Find where the given text appears and provide that cell's center as (x, y) coordinate. 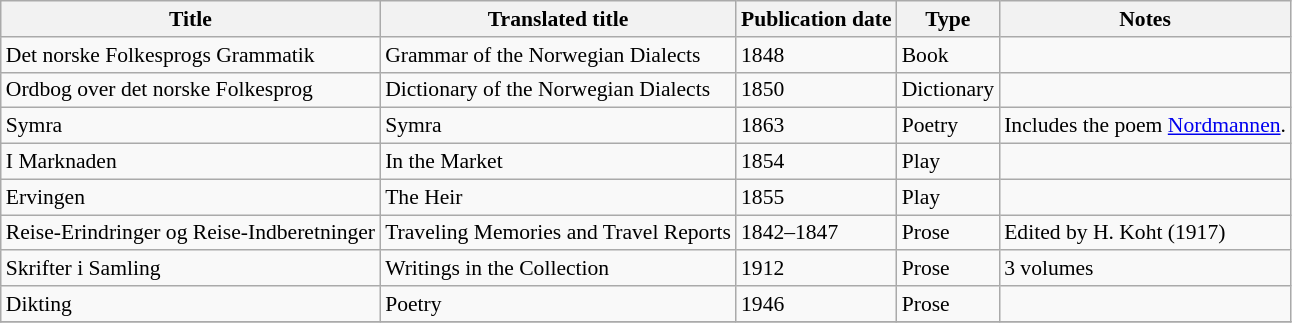
1855 (816, 197)
In the Market (558, 162)
1842–1847 (816, 233)
Title (190, 19)
Reise-Erindringer og Reise-Indberetninger (190, 233)
1850 (816, 90)
1863 (816, 126)
1912 (816, 269)
1854 (816, 162)
Writings in the Collection (558, 269)
Translated title (558, 19)
Type (948, 19)
The Heir (558, 197)
Notes (1145, 19)
Edited by H. Koht (1917) (1145, 233)
Skrifter i Samling (190, 269)
I Marknaden (190, 162)
1848 (816, 55)
Dikting (190, 304)
Ordbog over det norske Folkesprog (190, 90)
Publication date (816, 19)
3 volumes (1145, 269)
Dictionary (948, 90)
Dictionary of the Norwegian Dialects (558, 90)
1946 (816, 304)
Book (948, 55)
Ervingen (190, 197)
Grammar of the Norwegian Dialects (558, 55)
Includes the poem Nordmannen. (1145, 126)
Traveling Memories and Travel Reports (558, 233)
Det norske Folkesprogs Grammatik (190, 55)
